Pinpoint the cell where the given text exists, returning its [X, Y] midpoint coordinate. 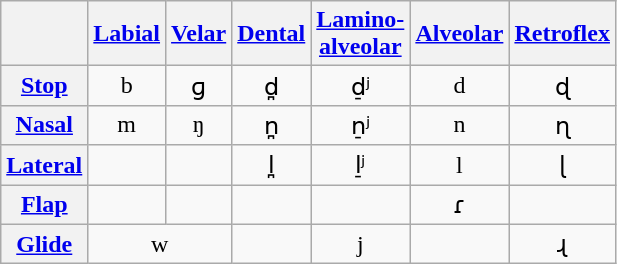
d̪ [272, 86]
j [360, 244]
ɡ [199, 86]
b [127, 86]
d [460, 86]
Flap [44, 204]
Glide [44, 244]
Stop [44, 86]
Dental [272, 34]
n̪ [272, 125]
m [127, 125]
ɳ [562, 125]
Lateral [44, 165]
Alveolar [460, 34]
Lamino-alveolar [360, 34]
ɻ [562, 244]
ŋ [199, 125]
ɖ [562, 86]
Velar [199, 34]
w [160, 244]
Nasal [44, 125]
Labial [127, 34]
d̠ʲ [360, 86]
l [460, 165]
l̠ʲ [360, 165]
ɭ [562, 165]
n̠ʲ [360, 125]
n [460, 125]
ɾ [460, 204]
Retroflex [562, 34]
l̪ [272, 165]
